Extract the [X, Y] coordinate from the center of the cell holding the provided text.  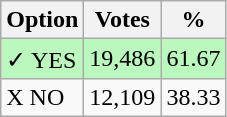
% [194, 20]
19,486 [122, 59]
38.33 [194, 97]
Votes [122, 20]
✓ YES [42, 59]
12,109 [122, 97]
Option [42, 20]
61.67 [194, 59]
X NO [42, 97]
